Search for the cell housing the specified text and yield its [x, y] center coordinate. 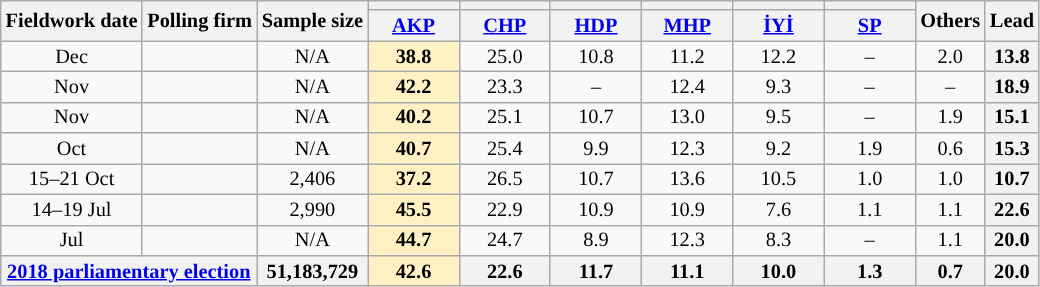
2018 parliamentary election [129, 270]
11.1 [688, 270]
44.7 [414, 240]
37.2 [414, 178]
10.0 [778, 270]
8.3 [778, 240]
13.0 [688, 118]
22.9 [504, 210]
7.6 [778, 210]
Oct [72, 148]
2,990 [312, 210]
15.3 [1012, 148]
42.2 [414, 86]
13.8 [1012, 56]
38.8 [414, 56]
14–19 Jul [72, 210]
12.4 [688, 86]
10.5 [778, 178]
11.2 [688, 56]
Sample size [312, 20]
CHP [504, 26]
12.2 [778, 56]
İYİ [778, 26]
25.0 [504, 56]
13.6 [688, 178]
1.3 [870, 270]
23.3 [504, 86]
25.1 [504, 118]
2,406 [312, 178]
26.5 [504, 178]
Dec [72, 56]
Fieldwork date [72, 20]
40.7 [414, 148]
SP [870, 26]
9.5 [778, 118]
0.6 [950, 148]
9.9 [596, 148]
40.2 [414, 118]
8.9 [596, 240]
18.9 [1012, 86]
25.4 [504, 148]
HDP [596, 26]
51,183,729 [312, 270]
Lead [1012, 20]
10.8 [596, 56]
AKP [414, 26]
9.3 [778, 86]
2.0 [950, 56]
15–21 Oct [72, 178]
0.7 [950, 270]
11.7 [596, 270]
45.5 [414, 210]
Others [950, 20]
Jul [72, 240]
42.6 [414, 270]
24.7 [504, 240]
9.2 [778, 148]
15.1 [1012, 118]
MHP [688, 26]
Polling firm [199, 20]
